Search for the cell housing the specified text and yield its [x, y] center coordinate. 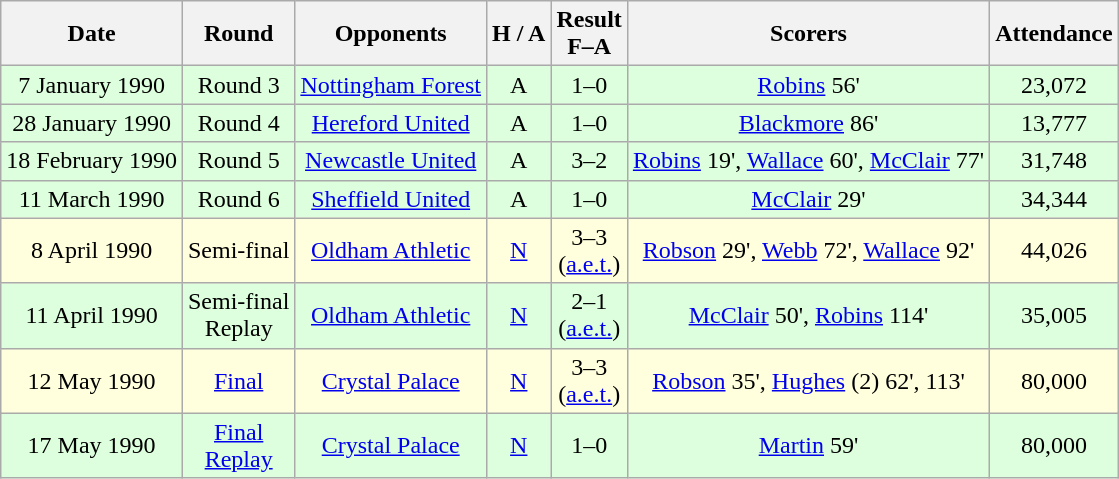
31,748 [1054, 161]
Round 5 [238, 161]
34,344 [1054, 199]
ResultF–A [589, 34]
Scorers [808, 34]
7 January 1990 [92, 85]
Date [92, 34]
Semi-final [238, 250]
McClair 29' [808, 199]
11 March 1990 [92, 199]
8 April 1990 [92, 250]
Final [238, 380]
Opponents [391, 34]
Nottingham Forest [391, 85]
H / A [519, 34]
Newcastle United [391, 161]
Round 3 [238, 85]
2–1(a.e.t.) [589, 316]
Blackmore 86' [808, 123]
13,777 [1054, 123]
Round 6 [238, 199]
35,005 [1054, 316]
18 February 1990 [92, 161]
FinalReplay [238, 446]
Sheffield United [391, 199]
Martin 59' [808, 446]
17 May 1990 [92, 446]
Robins 56' [808, 85]
Round 4 [238, 123]
11 April 1990 [92, 316]
3–2 [589, 161]
Attendance [1054, 34]
Robson 29', Webb 72', Wallace 92' [808, 250]
12 May 1990 [92, 380]
Hereford United [391, 123]
Semi-finalReplay [238, 316]
44,026 [1054, 250]
Robson 35', Hughes (2) 62', 113' [808, 380]
Round [238, 34]
McClair 50', Robins 114' [808, 316]
23,072 [1054, 85]
Robins 19', Wallace 60', McClair 77' [808, 161]
28 January 1990 [92, 123]
